Output the [X, Y] coordinate of the center of the cell containing the given text.  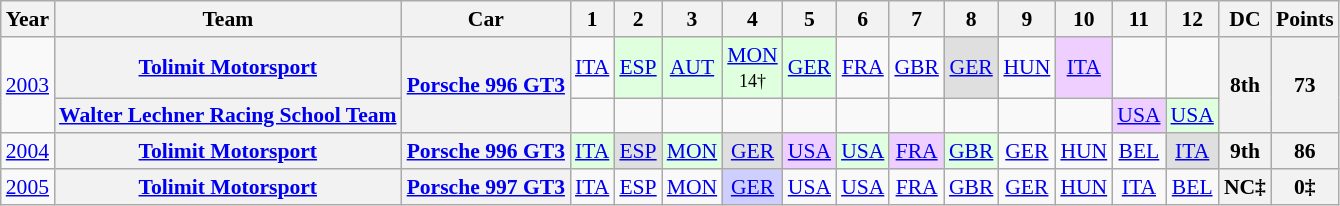
6 [862, 19]
1 [592, 19]
9th [1245, 152]
8th [1245, 86]
10 [1084, 19]
Porsche 997 GT3 [486, 187]
5 [810, 19]
Year [28, 19]
11 [1138, 19]
DC [1245, 19]
Points [1305, 19]
Walter Lechner Racing School Team [228, 116]
MON14† [752, 68]
3 [692, 19]
Car [486, 19]
86 [1305, 152]
73 [1305, 86]
2 [638, 19]
12 [1192, 19]
2004 [28, 152]
NC‡ [1245, 187]
AUT [692, 68]
2005 [28, 187]
8 [972, 19]
0‡ [1305, 187]
4 [752, 19]
2003 [28, 86]
7 [916, 19]
9 [1026, 19]
Team [228, 19]
